Find where the given text appears and provide that cell's center as [x, y] coordinate. 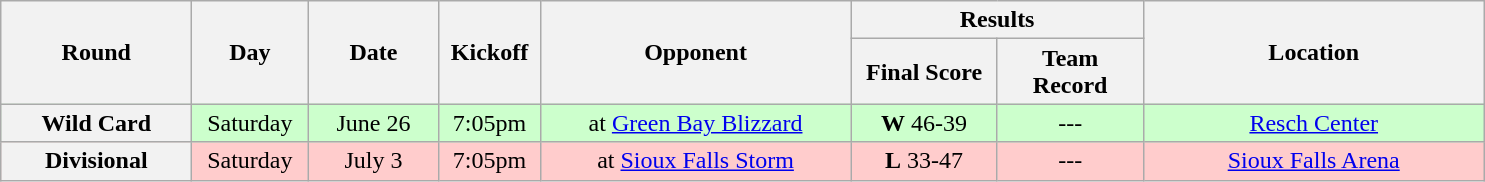
at Green Bay Blizzard [696, 123]
June 26 [374, 123]
Kickoff [490, 52]
Round [96, 52]
at Sioux Falls Storm [696, 161]
Results [997, 20]
Team Record [1070, 72]
L 33-47 [924, 161]
Location [1314, 52]
Resch Center [1314, 123]
W 46-39 [924, 123]
July 3 [374, 161]
Day [250, 52]
Sioux Falls Arena [1314, 161]
Wild Card [96, 123]
Date [374, 52]
Final Score [924, 72]
Opponent [696, 52]
Divisional [96, 161]
